From the cell containing the given text, extract its center point as (x, y) coordinate. 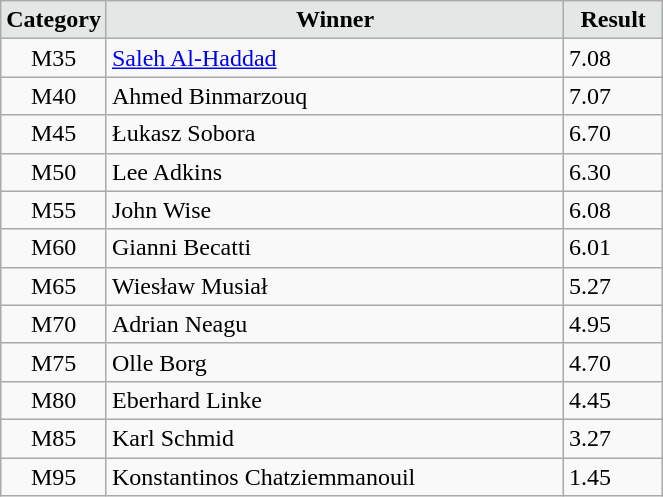
M50 (54, 172)
5.27 (614, 286)
M40 (54, 96)
M75 (54, 362)
Konstantinos Chatziemmanouil (334, 477)
4.45 (614, 400)
6.08 (614, 210)
Eberhard Linke (334, 400)
Saleh Al-Haddad (334, 58)
Gianni Becatti (334, 248)
Karl Schmid (334, 438)
Winner (334, 20)
M45 (54, 134)
Adrian Neagu (334, 324)
1.45 (614, 477)
Wiesław Musiał (334, 286)
M35 (54, 58)
M60 (54, 248)
4.70 (614, 362)
Result (614, 20)
M70 (54, 324)
4.95 (614, 324)
7.08 (614, 58)
M55 (54, 210)
John Wise (334, 210)
6.70 (614, 134)
M95 (54, 477)
Ahmed Binmarzouq (334, 96)
M85 (54, 438)
Lee Adkins (334, 172)
3.27 (614, 438)
Category (54, 20)
Olle Borg (334, 362)
Łukasz Sobora (334, 134)
6.01 (614, 248)
M65 (54, 286)
M80 (54, 400)
7.07 (614, 96)
6.30 (614, 172)
